Search for the cell housing the specified text and yield its (X, Y) center coordinate. 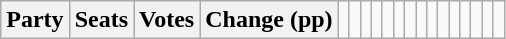
Votes (167, 20)
Party (35, 20)
Seats (101, 20)
Change (pp) (269, 20)
